Provide the [x, y] coordinate of the cell's center where the given text is located.  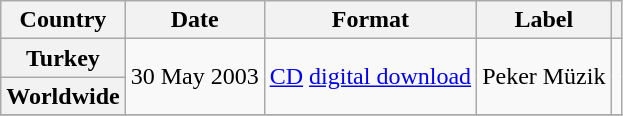
Label [544, 20]
Format [370, 20]
Worldwide [63, 96]
Peker Müzik [544, 77]
30 May 2003 [194, 77]
Turkey [63, 58]
Date [194, 20]
CD digital download [370, 77]
Country [63, 20]
